For the text-containing cell, return its midpoint in [x, y] coordinate format. 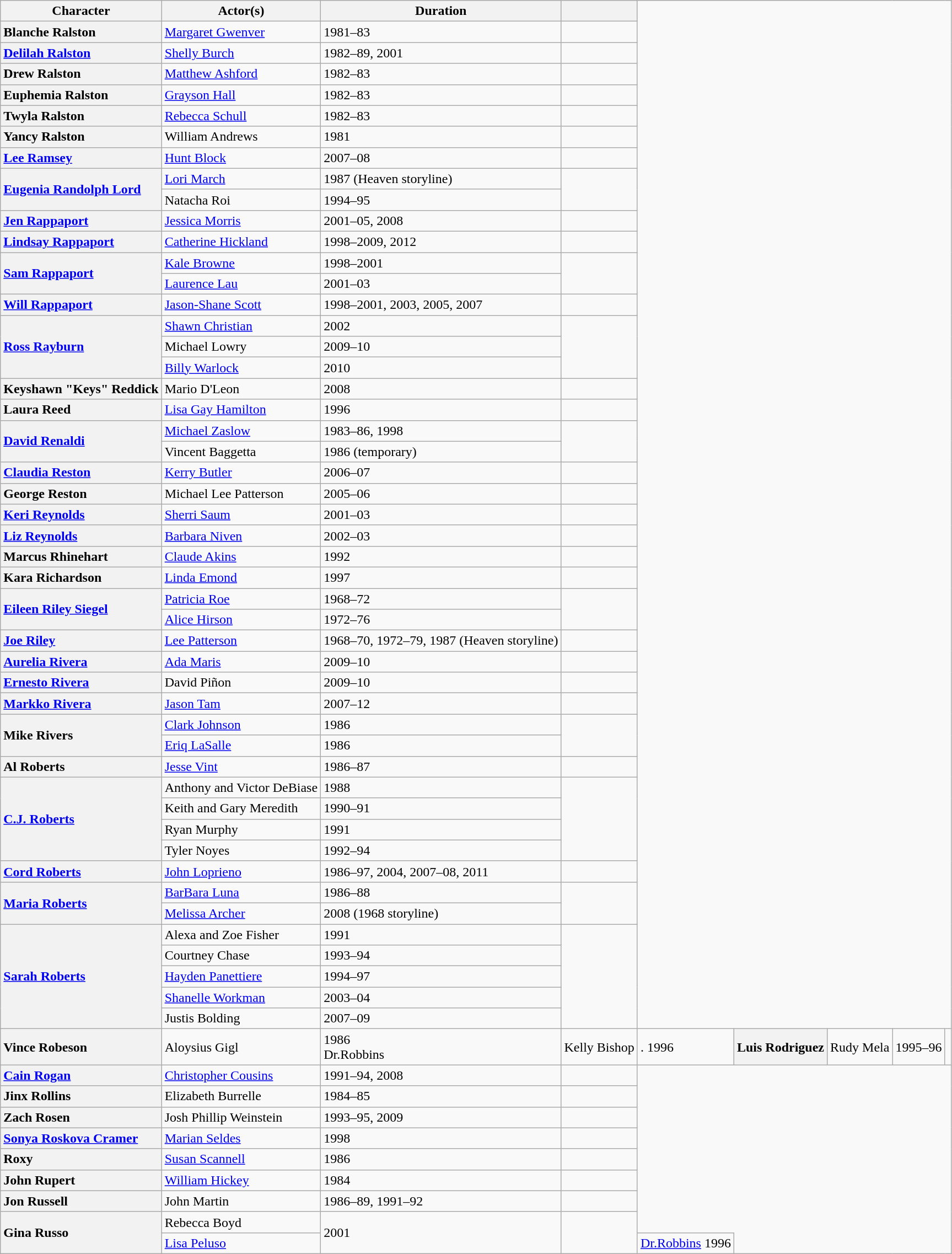
William Andrews [241, 137]
John Loprieno [241, 871]
Elizabeth Burrelle [241, 1096]
Luis Rodriguez [781, 1047]
1986–89, 1991–92 [441, 1201]
Justis Bolding [241, 1019]
William Hickey [241, 1180]
1983–86, 1998 [441, 431]
Hayden Panettiere [241, 977]
1998–2001, 2003, 2005, 2007 [441, 305]
Will Rappaport [81, 305]
Michael Lowry [241, 347]
Clark Johnson [241, 725]
Markko Rivera [81, 704]
Joe Riley [81, 641]
2001 [441, 1232]
1994–97 [441, 977]
1986 (temporary) [441, 452]
Jinx Rollins [81, 1096]
Twyla Ralston [81, 116]
Claude Akins [241, 556]
Mario D'Leon [241, 389]
2008 (1968 storyline) [441, 913]
1995–96 [918, 1047]
Eugenia Randolph Lord [81, 189]
Marian Seldes [241, 1138]
1986–87 [441, 767]
Aloysius Gigl [241, 1047]
1988 [441, 787]
1984 [441, 1180]
2001–05, 2008 [441, 221]
Kale Browne [241, 263]
Laurence Lau [241, 284]
2010 [441, 368]
1984–85 [441, 1096]
Hunt Block [241, 158]
Lisa Gay Hamilton [241, 410]
John Rupert [81, 1180]
1968–70, 1972–79, 1987 (Heaven storyline) [441, 641]
1993–95, 2009 [441, 1117]
1982–89, 2001 [441, 53]
Lee Ramsey [81, 158]
Keith and Gary Meredith [241, 808]
Maria Roberts [81, 903]
Mike Rivers [81, 735]
Michael Zaslow [241, 431]
2007–12 [441, 704]
George Reston [81, 494]
Ada Maris [241, 662]
1993–94 [441, 956]
Rebecca Boyd [241, 1222]
Margaret Gwenver [241, 32]
C.J. Roberts [81, 819]
Euphemia Ralston [81, 95]
Anthony and Victor DeBiase [241, 787]
David Piñon [241, 683]
1990–91 [441, 808]
1981–83 [441, 32]
Kelly Bishop [599, 1047]
Ross Rayburn [81, 347]
2005–06 [441, 494]
2002–03 [441, 535]
2007–08 [441, 158]
Marcus Rhinehart [81, 556]
BarBara Luna [241, 892]
Lisa Peluso [241, 1243]
Christopher Cousins [241, 1075]
1998–2001 [441, 263]
Courtney Chase [241, 956]
Zach Rosen [81, 1117]
Gina Russo [81, 1232]
1998 [441, 1138]
. 1996 [686, 1047]
Delilah Ralston [81, 53]
Lee Patterson [241, 641]
2008 [441, 389]
1991–94, 2008 [441, 1075]
1992–94 [441, 850]
Al Roberts [81, 767]
Jason-Shane Scott [241, 305]
Actor(s) [241, 11]
Jessica Morris [241, 221]
Cain Rogan [81, 1075]
1994–95 [441, 200]
Liz Reynolds [81, 535]
Patricia Roe [241, 598]
Melissa Archer [241, 913]
Alexa and Zoe Fisher [241, 935]
Vincent Baggetta [241, 452]
Duration [441, 11]
Cord Roberts [81, 871]
1986–88 [441, 892]
Lori March [241, 179]
Rebecca Schull [241, 116]
Laura Reed [81, 410]
Alice Hirson [241, 620]
1968–72 [441, 598]
Jason Tam [241, 704]
Josh Phillip Weinstein [241, 1117]
1996 [441, 410]
Vince Robeson [81, 1047]
David Renaldi [81, 441]
Character [81, 11]
Shawn Christian [241, 326]
Yancy Ralston [81, 137]
Linda Emond [241, 577]
Eriq LaSalle [241, 746]
Aurelia Rivera [81, 662]
Catherine Hickland [241, 242]
Lindsay Rappaport [81, 242]
Tyler Noyes [241, 850]
Kerry Butler [241, 473]
Roxy [81, 1159]
Rudy Mela [860, 1047]
Jesse Vint [241, 767]
1972–76 [441, 620]
Shelly Burch [241, 53]
1987 (Heaven storyline) [441, 179]
1981 [441, 137]
Shanelle Workman [241, 998]
1986Dr.Robbins [441, 1047]
Blanche Ralston [81, 32]
Sam Rappaport [81, 274]
Natacha Roi [241, 200]
1998–2009, 2012 [441, 242]
Jen Rappaport [81, 221]
Grayson Hall [241, 95]
Jon Russell [81, 1201]
Michael Lee Patterson [241, 494]
2002 [441, 326]
1992 [441, 556]
2003–04 [441, 998]
Dr.Robbins 1996 [686, 1243]
Sonya Roskova Cramer [81, 1138]
Keri Reynolds [81, 515]
Drew Ralston [81, 74]
Keyshawn "Keys" Reddick [81, 389]
Barbara Niven [241, 535]
Claudia Reston [81, 473]
Susan Scannell [241, 1159]
Eileen Riley Siegel [81, 609]
Billy Warlock [241, 368]
John Martin [241, 1201]
Kara Richardson [81, 577]
Sarah Roberts [81, 977]
1986–97, 2004, 2007–08, 2011 [441, 871]
Matthew Ashford [241, 74]
2006–07 [441, 473]
Ryan Murphy [241, 829]
Ernesto Rivera [81, 683]
Sherri Saum [241, 515]
1997 [441, 577]
2007–09 [441, 1019]
